Capture the cell that displays the provided text and extract its [x, y] central coordinate. 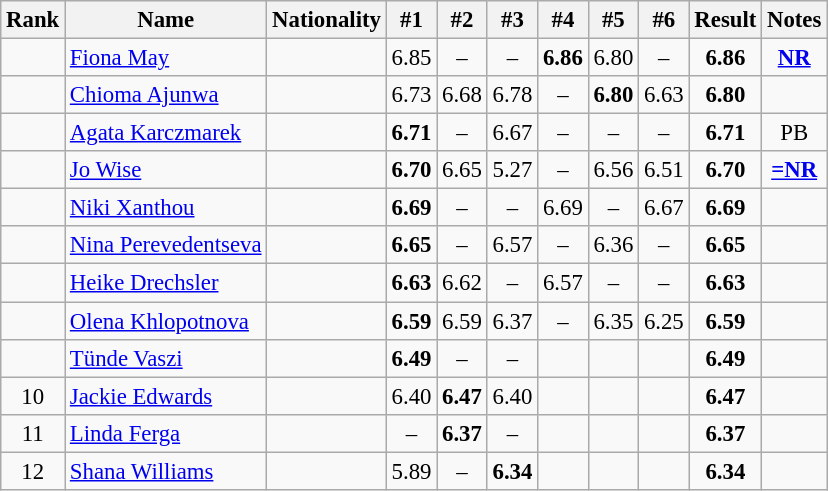
Rank [33, 20]
#4 [563, 20]
Fiona May [166, 58]
Nationality [326, 20]
Olena Khlopotnova [166, 321]
6.56 [613, 170]
Niki Xanthou [166, 208]
NR [794, 58]
Chioma Ajunwa [166, 95]
Jo Wise [166, 170]
Jackie Edwards [166, 396]
Agata Karczmarek [166, 133]
=NR [794, 170]
Result [726, 20]
6.51 [664, 170]
6.68 [462, 95]
6.36 [613, 245]
6.35 [613, 321]
11 [33, 433]
Nina Perevedentseva [166, 245]
Tünde Vaszi [166, 358]
#3 [512, 20]
6.62 [462, 283]
5.27 [512, 170]
6.78 [512, 95]
6.25 [664, 321]
6.73 [411, 95]
Notes [794, 20]
#1 [411, 20]
#6 [664, 20]
Name [166, 20]
Shana Williams [166, 471]
#2 [462, 20]
6.85 [411, 58]
10 [33, 396]
Heike Drechsler [166, 283]
5.89 [411, 471]
12 [33, 471]
Linda Ferga [166, 433]
#5 [613, 20]
PB [794, 133]
